Extract the (x, y) coordinate from the center of the cell holding the provided text.  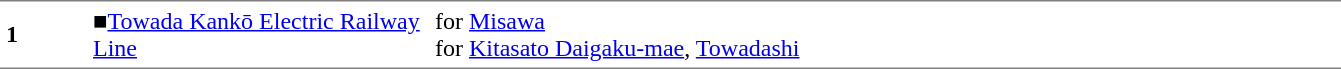
1 (44, 34)
■Towada Kankō Electric Railway Line (258, 34)
for Misawafor Kitasato Daigaku-mae, Towadashi (885, 34)
